Extract the (x, y) coordinate from the center of the cell holding the provided text.  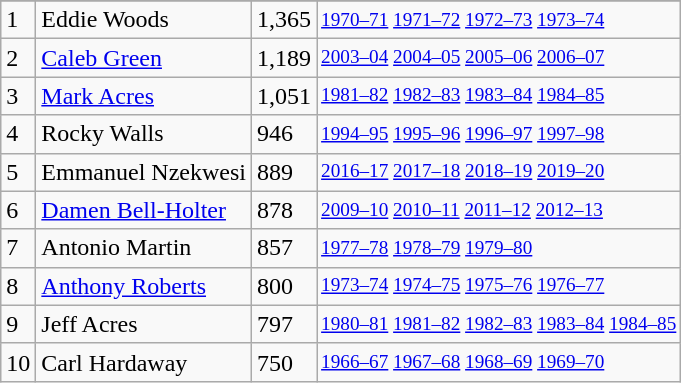
750 (284, 362)
10 (18, 362)
1994–95 1995–96 1996–97 1997–98 (499, 134)
889 (284, 172)
Emmanuel Nzekwesi (144, 172)
Jeff Acres (144, 324)
1970–71 1971–72 1972–73 1973–74 (499, 20)
2003–04 2004–05 2005–06 2006–07 (499, 58)
6 (18, 210)
4 (18, 134)
1,189 (284, 58)
2016–17 2017–18 2018–19 2019–20 (499, 172)
2 (18, 58)
1981–82 1982–83 1983–84 1984–85 (499, 96)
1,051 (284, 96)
1,365 (284, 20)
878 (284, 210)
9 (18, 324)
1977–78 1978–79 1979–80 (499, 248)
Mark Acres (144, 96)
5 (18, 172)
800 (284, 286)
Caleb Green (144, 58)
1966–67 1967–68 1968–69 1969–70 (499, 362)
1973–74 1974–75 1975–76 1976–77 (499, 286)
Antonio Martin (144, 248)
857 (284, 248)
Anthony Roberts (144, 286)
797 (284, 324)
8 (18, 286)
1980–81 1981–82 1982–83 1983–84 1984–85 (499, 324)
Rocky Walls (144, 134)
946 (284, 134)
Carl Hardaway (144, 362)
1 (18, 20)
2009–10 2010–11 2011–12 2012–13 (499, 210)
Damen Bell-Holter (144, 210)
7 (18, 248)
Eddie Woods (144, 20)
3 (18, 96)
